Identify which cell holds the provided text, then report its (X, Y) central coordinate. 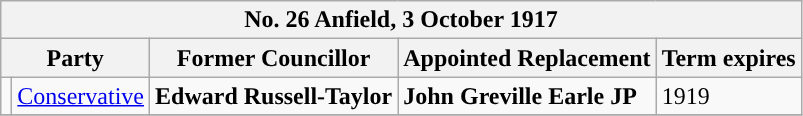
Party (76, 58)
1919 (728, 96)
Former Councillor (274, 58)
Appointed Replacement (527, 58)
Edward Russell-Taylor (274, 96)
Conservative (81, 96)
No. 26 Anfield, 3 October 1917 (401, 20)
Term expires (728, 58)
John Greville Earle JP (527, 96)
